Detect which cell encompasses the target text, then output its (x, y) center coordinate. 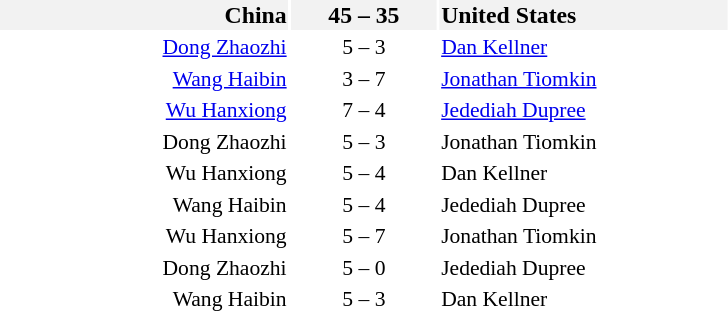
45 – 35 (364, 15)
China (144, 15)
United States (584, 15)
3 – 7 (364, 78)
5 – 0 (364, 268)
7 – 4 (364, 110)
5 – 7 (364, 236)
